Return the (X, Y) coordinate for the center point of the cell that contains the specified text.  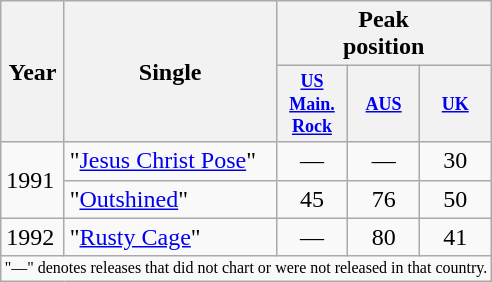
USMain.Rock (312, 104)
UK (455, 104)
Year (32, 72)
1992 (32, 237)
80 (384, 237)
41 (455, 237)
76 (384, 199)
Peakposition (384, 34)
50 (455, 199)
45 (312, 199)
AUS (384, 104)
"Rusty Cage" (170, 237)
"—" denotes releases that did not chart or were not released in that country. (246, 268)
1991 (32, 180)
30 (455, 161)
"Jesus Christ Pose" (170, 161)
Single (170, 72)
"Outshined" (170, 199)
